Locate the cell with the specified text and output its (X, Y) center coordinate. 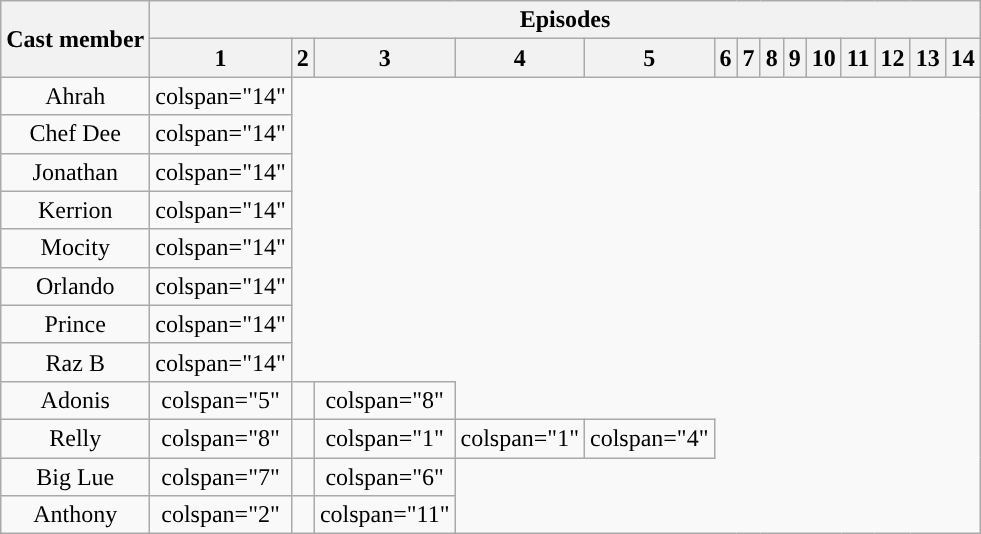
2 (302, 58)
colspan="5" (221, 400)
Jonathan (76, 172)
colspan="7" (221, 477)
Anthony (76, 515)
colspan="11" (384, 515)
9 (794, 58)
colspan="6" (384, 477)
3 (384, 58)
13 (928, 58)
Raz B (76, 362)
8 (772, 58)
Chef Dee (76, 134)
Prince (76, 324)
colspan="2" (221, 515)
6 (726, 58)
Episodes (565, 20)
4 (520, 58)
11 (858, 58)
1 (221, 58)
12 (892, 58)
Big Lue (76, 477)
14 (962, 58)
Adonis (76, 400)
7 (748, 58)
Mocity (76, 248)
Ahrah (76, 96)
colspan="4" (649, 438)
10 (824, 58)
Relly (76, 438)
5 (649, 58)
Cast member (76, 39)
Orlando (76, 286)
Kerrion (76, 210)
